Output the [x, y] coordinate of the center of the cell containing the given text.  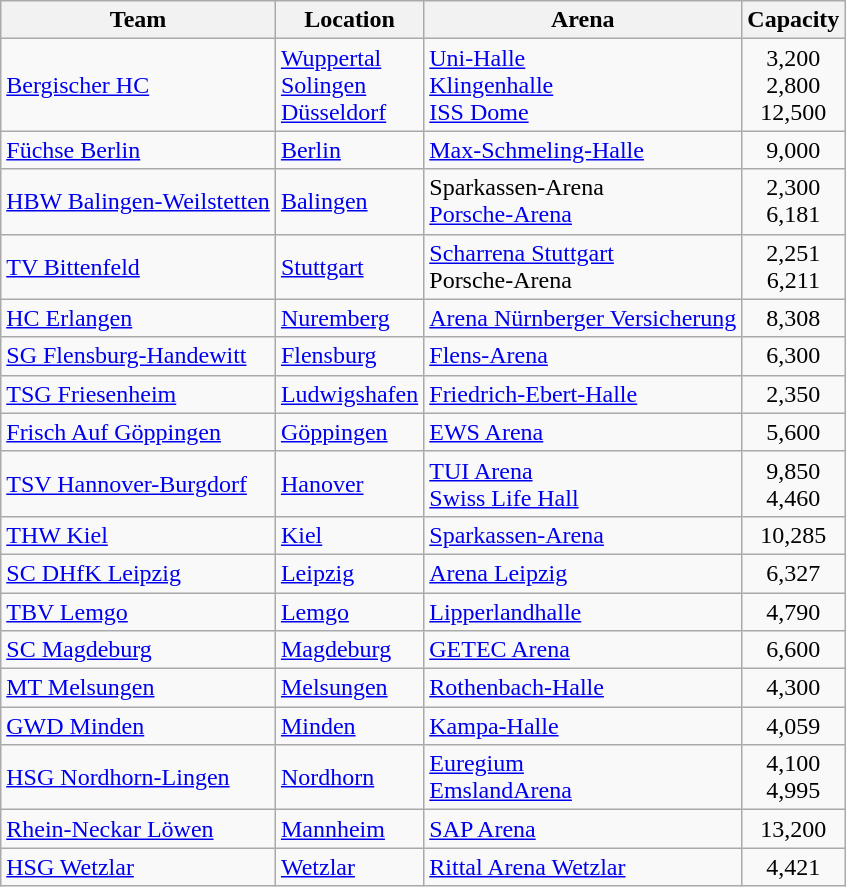
Sparkassen-Arena [583, 535]
WuppertalSolingenDüsseldorf [349, 85]
Balingen [349, 202]
6,300 [794, 356]
Magdeburg [349, 650]
Wetzlar [349, 867]
Arena Nürnberger Versicherung [583, 318]
Team [138, 20]
Rhein-Neckar Löwen [138, 829]
3,2002,80012,500 [794, 85]
Flens-Arena [583, 356]
13,200 [794, 829]
10,285 [794, 535]
Ludwigshafen [349, 394]
9,8504,460 [794, 484]
TBV Lemgo [138, 611]
Rothenbach-Halle [583, 688]
EWS Arena [583, 432]
Friedrich-Ebert-Halle [583, 394]
Arena Leipzig [583, 573]
Location [349, 20]
SG Flensburg-Handewitt [138, 356]
HSG Nordhorn-Lingen [138, 778]
Minden [349, 726]
SC Magdeburg [138, 650]
Rittal Arena Wetzlar [583, 867]
HC Erlangen [138, 318]
Lemgo [349, 611]
Kampa-Halle [583, 726]
4,300 [794, 688]
Uni-HalleKlingenhalleISS Dome [583, 85]
EuregiumEmslandArena [583, 778]
TSG Friesenheim [138, 394]
TSV Hannover-Burgdorf [138, 484]
HSG Wetzlar [138, 867]
Füchse Berlin [138, 150]
Stuttgart [349, 266]
Bergischer HC [138, 85]
Nordhorn [349, 778]
6,600 [794, 650]
Frisch Auf Göppingen [138, 432]
TV Bittenfeld [138, 266]
MT Melsungen [138, 688]
Berlin [349, 150]
Mannheim [349, 829]
GWD Minden [138, 726]
Nuremberg [349, 318]
Hanover [349, 484]
4,421 [794, 867]
SAP Arena [583, 829]
2,2516,211 [794, 266]
Arena [583, 20]
Capacity [794, 20]
Göppingen [349, 432]
Melsungen [349, 688]
Max-Schmeling-Halle [583, 150]
Kiel [349, 535]
Scharrena StuttgartPorsche-Arena [583, 266]
THW Kiel [138, 535]
9,000 [794, 150]
2,3006,181 [794, 202]
5,600 [794, 432]
4,790 [794, 611]
2,350 [794, 394]
TUI ArenaSwiss Life Hall [583, 484]
6,327 [794, 573]
HBW Balingen-Weilstetten [138, 202]
Flensburg [349, 356]
4,059 [794, 726]
Lipperlandhalle [583, 611]
4,1004,995 [794, 778]
8,308 [794, 318]
GETEC Arena [583, 650]
Leipzig [349, 573]
Sparkassen-ArenaPorsche-Arena [583, 202]
SC DHfK Leipzig [138, 573]
